Search for the cell housing the specified text and yield its (X, Y) center coordinate. 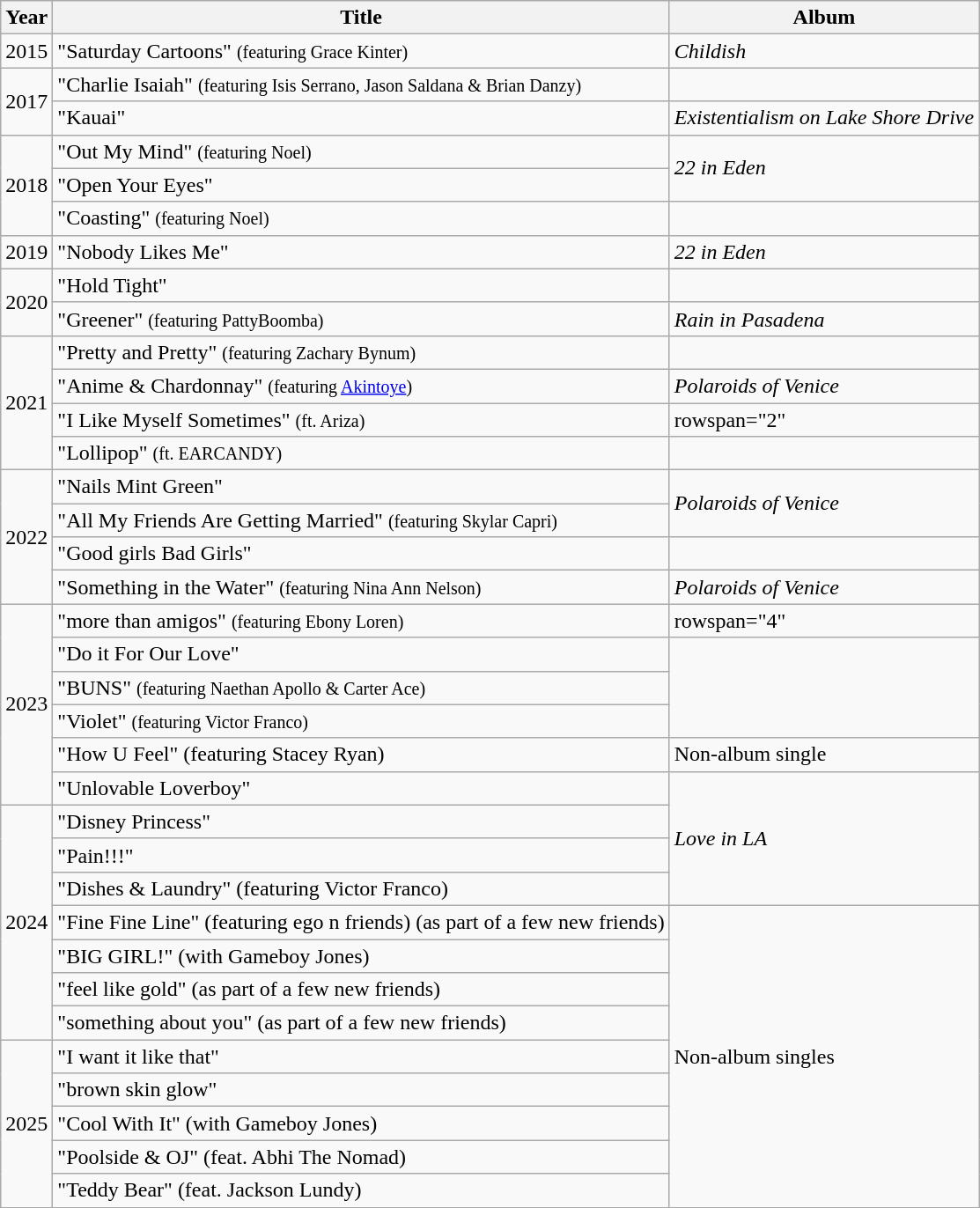
"Teddy Bear" (feat. Jackson Lundy) (361, 1190)
"Disney Princess" (361, 821)
2018 (26, 185)
2022 (26, 537)
2025 (26, 1123)
"Lollipop" (ft. EARCANDY) (361, 453)
"Saturday Cartoons" (featuring Grace Kinter) (361, 51)
rowspan="2" (824, 420)
"Something in the Water" (featuring Nina Ann Nelson) (361, 587)
Love in LA (824, 838)
"brown skin glow" (361, 1090)
Non-album singles (824, 1057)
"BIG GIRL!" (with Gameboy Jones) (361, 955)
"Fine Fine Line" (featuring ego n friends) (as part of a few new friends) (361, 922)
"All My Friends Are Getting Married" (featuring Skylar Capri) (361, 520)
"BUNS" (featuring Naethan Apollo & Carter Ace) (361, 688)
"Unlovable Loverboy" (361, 788)
2024 (26, 922)
"Anime & Chardonnay" (featuring Akintoye) (361, 386)
Rain in Pasadena (824, 319)
"How U Feel" (featuring Stacey Ryan) (361, 755)
"Pain!!!" (361, 855)
"Nails Mint Green" (361, 487)
2023 (26, 704)
"I Like Myself Sometimes" (ft. Ariza) (361, 420)
2020 (26, 302)
"Poolside & OJ" (feat. Abhi The Nomad) (361, 1157)
"Good girls Bad Girls" (361, 554)
rowspan="4" (824, 621)
"Coasting" (featuring Noel) (361, 218)
"Violet" (featuring Victor Franco) (361, 721)
2021 (26, 402)
"I want it like that" (361, 1057)
Title (361, 18)
"feel like gold" (as part of a few new friends) (361, 990)
2017 (26, 101)
Album (824, 18)
"something about you" (as part of a few new friends) (361, 1023)
"Kauai" (361, 118)
Childish (824, 51)
2015 (26, 51)
"Pretty and Pretty" (featuring Zachary Bynum) (361, 352)
2019 (26, 252)
"Hold Tight" (361, 285)
"Charlie Isaiah" (featuring Isis Serrano, Jason Saldana & Brian Danzy) (361, 85)
"Nobody Likes Me" (361, 252)
"Dishes & Laundry" (featuring Victor Franco) (361, 888)
"Do it For Our Love" (361, 654)
"Out My Mind" (featuring Noel) (361, 151)
Existentialism on Lake Shore Drive (824, 118)
Non-album single (824, 755)
"Open Your Eyes" (361, 185)
"Cool With It" (with Gameboy Jones) (361, 1123)
"Greener" (featuring PattyBoomba) (361, 319)
"more than amigos" (featuring Ebony Loren) (361, 621)
Year (26, 18)
